For the text-containing cell, return its midpoint in [x, y] coordinate format. 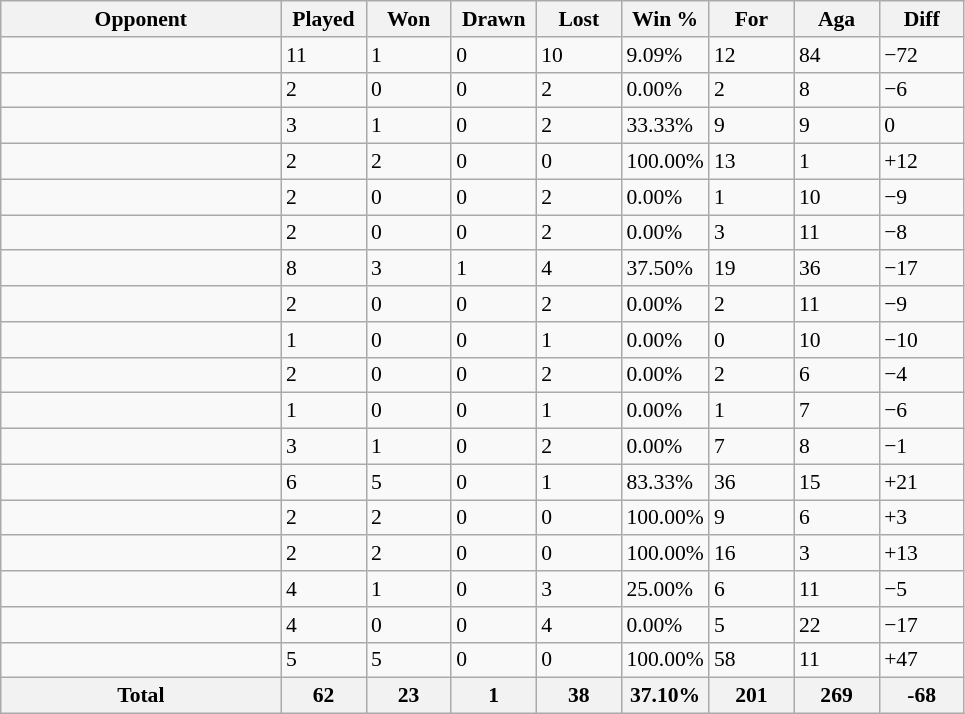
37.10% [664, 696]
13 [752, 162]
Aga [836, 19]
Total [141, 696]
Diff [922, 19]
25.00% [664, 589]
83.33% [664, 482]
+21 [922, 482]
19 [752, 269]
−8 [922, 233]
16 [752, 554]
Played [324, 19]
22 [836, 625]
−4 [922, 375]
−10 [922, 340]
+3 [922, 518]
−5 [922, 589]
269 [836, 696]
Lost [578, 19]
62 [324, 696]
+47 [922, 660]
58 [752, 660]
+13 [922, 554]
12 [752, 55]
23 [408, 696]
Opponent [141, 19]
15 [836, 482]
38 [578, 696]
Won [408, 19]
For [752, 19]
−72 [922, 55]
Drawn [494, 19]
−1 [922, 447]
201 [752, 696]
84 [836, 55]
Win % [664, 19]
-68 [922, 696]
+12 [922, 162]
33.33% [664, 126]
37.50% [664, 269]
9.09% [664, 55]
